Return the [x, y] coordinate for the center point of the cell that contains the specified text.  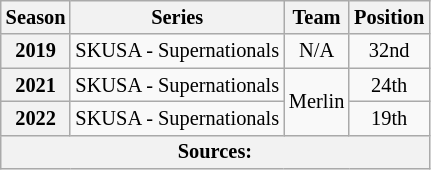
19th [389, 118]
N/A [316, 51]
Team [316, 17]
Merlin [316, 102]
Series [177, 17]
Season [36, 17]
32nd [389, 51]
Position [389, 17]
2019 [36, 51]
24th [389, 85]
2022 [36, 118]
Sources: [215, 152]
2021 [36, 85]
